Provide the (X, Y) coordinate of the cell's center where the given text is located.  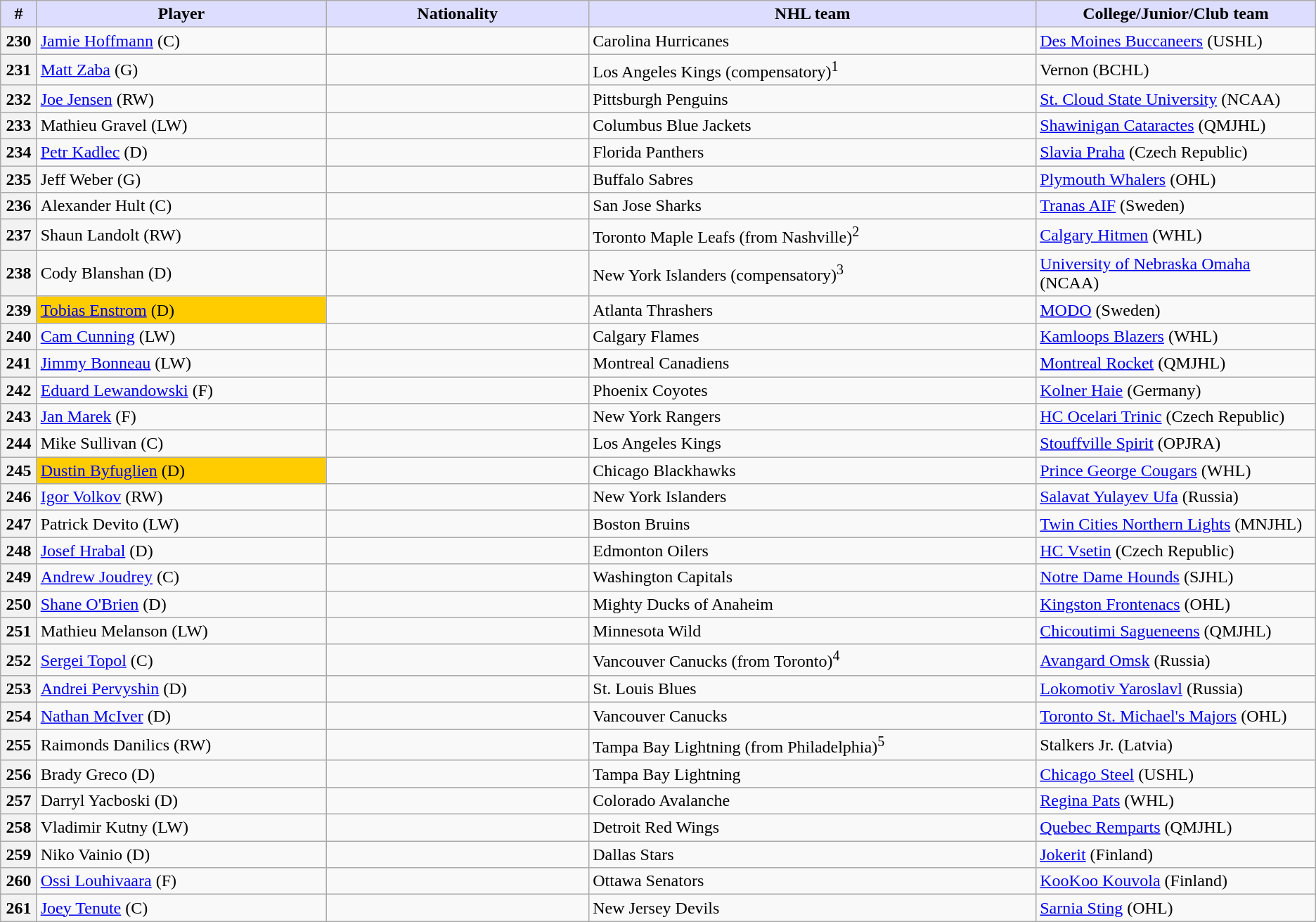
Shane O'Brien (D) (181, 604)
Calgary Flames (813, 336)
Chicago Steel (USHL) (1176, 774)
Niko Vainio (D) (181, 854)
Notre Dame Hounds (SJHL) (1176, 577)
Raimonds Danilics (RW) (181, 745)
Sergei Topol (C) (181, 660)
Kolner Haie (Germany) (1176, 390)
NHL team (813, 14)
Phoenix Coyotes (813, 390)
New York Islanders (813, 497)
Carolina Hurricanes (813, 41)
Chicago Blackhawks (813, 470)
MODO (Sweden) (1176, 309)
College/Junior/Club team (1176, 14)
Regina Pats (WHL) (1176, 800)
238 (18, 273)
254 (18, 716)
237 (18, 235)
Jokerit (Finland) (1176, 854)
Nationality (458, 14)
Mighty Ducks of Anaheim (813, 604)
Mathieu Gravel (LW) (181, 125)
243 (18, 417)
Stouffville Spirit (OPJRA) (1176, 444)
246 (18, 497)
244 (18, 444)
Joey Tenute (C) (181, 908)
Vernon (BCHL) (1176, 70)
248 (18, 551)
Player (181, 14)
Washington Capitals (813, 577)
Buffalo Sabres (813, 179)
255 (18, 745)
New York Rangers (813, 417)
Twin Cities Northern Lights (MNJHL) (1176, 524)
Chicoutimi Sagueneens (QMJHL) (1176, 631)
University of Nebraska Omaha (NCAA) (1176, 273)
Calgary Hitmen (WHL) (1176, 235)
New Jersey Devils (813, 908)
Toronto St. Michael's Majors (OHL) (1176, 716)
260 (18, 881)
Toronto Maple Leafs (from Nashville)2 (813, 235)
Sarnia Sting (OHL) (1176, 908)
Shawinigan Cataractes (QMJHL) (1176, 125)
Detroit Red Wings (813, 828)
Jimmy Bonneau (LW) (181, 363)
Jan Marek (F) (181, 417)
Mathieu Melanson (LW) (181, 631)
249 (18, 577)
Prince George Cougars (WHL) (1176, 470)
KooKoo Kouvola (Finland) (1176, 881)
Los Angeles Kings (compensatory)1 (813, 70)
Florida Panthers (813, 153)
Joe Jensen (RW) (181, 98)
Edmonton Oilers (813, 551)
Ossi Louhivaara (F) (181, 881)
253 (18, 689)
Jamie Hoffmann (C) (181, 41)
247 (18, 524)
Matt Zaba (G) (181, 70)
240 (18, 336)
Lokomotiv Yaroslavl (Russia) (1176, 689)
Colorado Avalanche (813, 800)
Avangard Omsk (Russia) (1176, 660)
231 (18, 70)
236 (18, 206)
Boston Bruins (813, 524)
Cody Blanshan (D) (181, 273)
250 (18, 604)
Vancouver Canucks (813, 716)
Dustin Byfuglien (D) (181, 470)
Minnesota Wild (813, 631)
Tampa Bay Lightning (813, 774)
251 (18, 631)
Columbus Blue Jackets (813, 125)
New York Islanders (compensatory)3 (813, 273)
Montreal Rocket (QMJHL) (1176, 363)
Darryl Yacboski (D) (181, 800)
Atlanta Thrashers (813, 309)
Tranas AIF (Sweden) (1176, 206)
San Jose Sharks (813, 206)
Tobias Enstrom (D) (181, 309)
235 (18, 179)
Cam Cunning (LW) (181, 336)
Montreal Canadiens (813, 363)
Brady Greco (D) (181, 774)
Igor Volkov (RW) (181, 497)
Des Moines Buccaneers (USHL) (1176, 41)
Quebec Remparts (QMJHL) (1176, 828)
Salavat Yulayev Ufa (Russia) (1176, 497)
# (18, 14)
230 (18, 41)
Los Angeles Kings (813, 444)
St. Louis Blues (813, 689)
Stalkers Jr. (Latvia) (1176, 745)
Alexander Hult (C) (181, 206)
241 (18, 363)
258 (18, 828)
Kingston Frontenacs (OHL) (1176, 604)
Mike Sullivan (C) (181, 444)
Shaun Landolt (RW) (181, 235)
239 (18, 309)
232 (18, 98)
Dallas Stars (813, 854)
261 (18, 908)
Pittsburgh Penguins (813, 98)
Vladimir Kutny (LW) (181, 828)
234 (18, 153)
Tampa Bay Lightning (from Philadelphia)5 (813, 745)
Andrei Pervyshin (D) (181, 689)
245 (18, 470)
Jeff Weber (G) (181, 179)
Vancouver Canucks (from Toronto)4 (813, 660)
Petr Kadlec (D) (181, 153)
St. Cloud State University (NCAA) (1176, 98)
Eduard Lewandowski (F) (181, 390)
Slavia Praha (Czech Republic) (1176, 153)
256 (18, 774)
233 (18, 125)
Andrew Joudrey (C) (181, 577)
Josef Hrabal (D) (181, 551)
HC Ocelari Trinic (Czech Republic) (1176, 417)
Patrick Devito (LW) (181, 524)
Nathan McIver (D) (181, 716)
257 (18, 800)
HC Vsetin (Czech Republic) (1176, 551)
Plymouth Whalers (OHL) (1176, 179)
252 (18, 660)
Kamloops Blazers (WHL) (1176, 336)
259 (18, 854)
242 (18, 390)
Ottawa Senators (813, 881)
